Determine the (X, Y) coordinate at the center of the cell enclosing the given text.  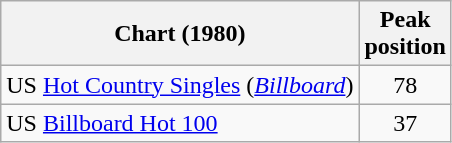
US Hot Country Singles (Billboard) (180, 85)
78 (405, 85)
Peakposition (405, 34)
US Billboard Hot 100 (180, 123)
Chart (1980) (180, 34)
37 (405, 123)
